Output the [x, y] coordinate of the center of the cell containing the given text.  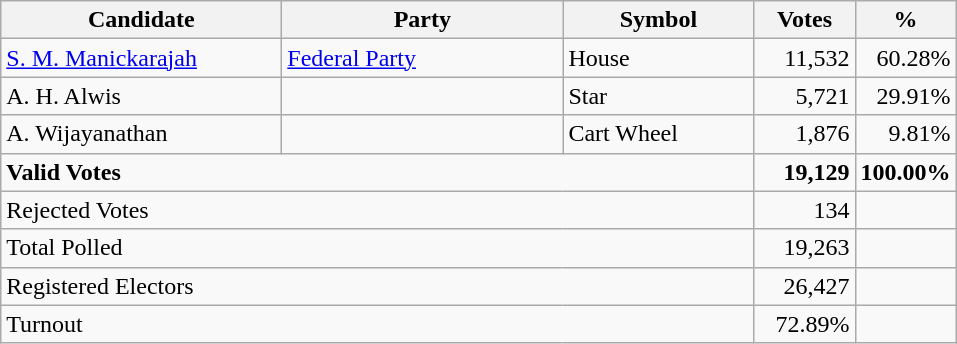
100.00% [906, 172]
A. H. Alwis [142, 96]
% [906, 20]
Symbol [658, 20]
60.28% [906, 58]
Party [422, 20]
11,532 [804, 58]
Candidate [142, 20]
Total Polled [378, 248]
29.91% [906, 96]
5,721 [804, 96]
1,876 [804, 134]
72.89% [804, 324]
Federal Party [422, 58]
Valid Votes [378, 172]
A. Wijayanathan [142, 134]
19,129 [804, 172]
Registered Electors [378, 286]
134 [804, 210]
Rejected Votes [378, 210]
9.81% [906, 134]
House [658, 58]
Star [658, 96]
26,427 [804, 286]
19,263 [804, 248]
Cart Wheel [658, 134]
S. M. Manickarajah [142, 58]
Turnout [378, 324]
Votes [804, 20]
